From the cell containing the given text, extract its center point as (x, y) coordinate. 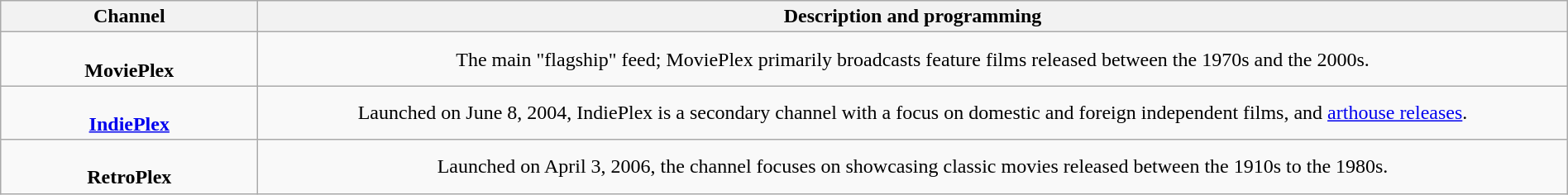
RetroPlex (129, 167)
Channel (129, 17)
Description and programming (913, 17)
Launched on June 8, 2004, IndiePlex is a secondary channel with a focus on domestic and foreign independent films, and arthouse releases. (913, 112)
The main "flagship" feed; MoviePlex primarily broadcasts feature films released between the 1970s and the 2000s. (913, 59)
Launched on April 3, 2006, the channel focuses on showcasing classic movies released between the 1910s to the 1980s. (913, 167)
IndiePlex (129, 112)
MoviePlex (129, 59)
